Identify which cell holds the provided text, then report its [X, Y] central coordinate. 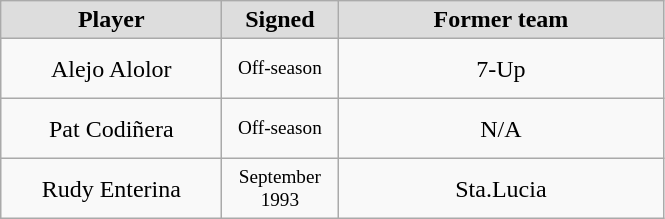
Player [112, 20]
Sta.Lucia [501, 189]
Rudy Enterina [112, 189]
Alejo Alolor [112, 69]
7-Up [501, 69]
September 1993 [280, 189]
Signed [280, 20]
Pat Codiñera [112, 129]
N/A [501, 129]
Former team [501, 20]
